Return the (x, y) coordinate for the center point of the cell that contains the specified text.  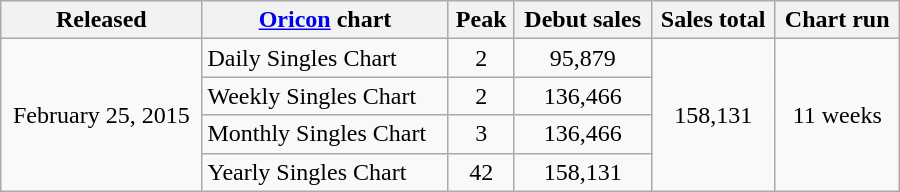
Weekly Singles Chart (325, 96)
Monthly Singles Chart (325, 134)
11 weeks (837, 115)
3 (481, 134)
42 (481, 172)
Daily Singles Chart (325, 58)
Released (102, 20)
95,879 (582, 58)
Peak (481, 20)
Yearly Singles Chart (325, 172)
Sales total (713, 20)
Debut sales (582, 20)
Oricon chart (325, 20)
February 25, 2015 (102, 115)
Chart run (837, 20)
